Detect which cell encompasses the target text, then output its (x, y) center coordinate. 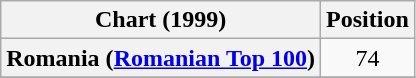
Romania (Romanian Top 100) (161, 58)
Position (368, 20)
Chart (1999) (161, 20)
74 (368, 58)
